Locate the cell with the specified text and output its [X, Y] center coordinate. 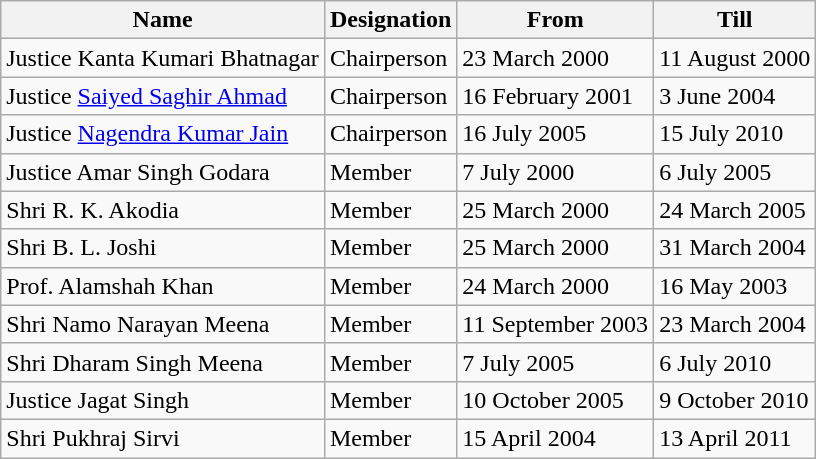
Name [163, 20]
6 July 2005 [735, 172]
11 September 2003 [556, 324]
Justice Jagat Singh [163, 400]
15 July 2010 [735, 134]
3 June 2004 [735, 96]
11 August 2000 [735, 58]
16 May 2003 [735, 286]
15 April 2004 [556, 438]
16 July 2005 [556, 134]
Justice Saiyed Saghir Ahmad [163, 96]
9 October 2010 [735, 400]
23 March 2000 [556, 58]
13 April 2011 [735, 438]
7 July 2000 [556, 172]
From [556, 20]
24 March 2000 [556, 286]
10 October 2005 [556, 400]
Designation [390, 20]
Justice Amar Singh Godara [163, 172]
Prof. Alamshah Khan [163, 286]
23 March 2004 [735, 324]
7 July 2005 [556, 362]
Justice Nagendra Kumar Jain [163, 134]
6 July 2010 [735, 362]
16 February 2001 [556, 96]
Shri Namo Narayan Meena [163, 324]
Shri B. L. Joshi [163, 248]
Till [735, 20]
Shri Dharam Singh Meena [163, 362]
Shri R. K. Akodia [163, 210]
Shri Pukhraj Sirvi [163, 438]
24 March 2005 [735, 210]
31 March 2004 [735, 248]
Justice Kanta Kumari Bhatnagar [163, 58]
